Determine the [X, Y] coordinate at the center of the cell enclosing the given text.  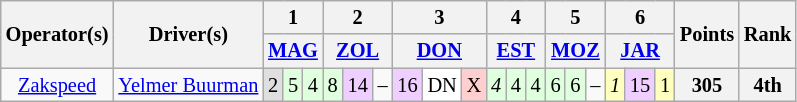
Rank [768, 34]
16 [408, 85]
305 [707, 85]
Yelmer Buurman [188, 85]
DON [440, 51]
Points [707, 34]
DN [442, 85]
Zakspeed [58, 85]
15 [640, 85]
MOZ [576, 51]
JAR [640, 51]
Operator(s) [58, 34]
MAG [293, 51]
EST [516, 51]
X [474, 85]
14 [358, 85]
3 [440, 17]
8 [333, 85]
Driver(s) [188, 34]
ZOL [358, 51]
4th [768, 85]
